Output the (x, y) coordinate of the center of the cell containing the given text.  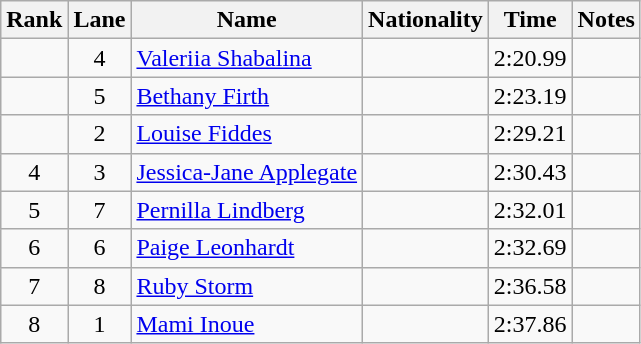
2:30.43 (530, 172)
Time (530, 20)
Louise Fiddes (247, 134)
Name (247, 20)
2:23.19 (530, 96)
Ruby Storm (247, 286)
2:29.21 (530, 134)
Rank (34, 20)
2:32.01 (530, 210)
2 (100, 134)
Paige Leonhardt (247, 248)
Lane (100, 20)
Valeriia Shabalina (247, 58)
2:37.86 (530, 324)
Notes (606, 20)
2:36.58 (530, 286)
Mami Inoue (247, 324)
2:32.69 (530, 248)
Pernilla Lindberg (247, 210)
Nationality (426, 20)
Jessica-Jane Applegate (247, 172)
3 (100, 172)
1 (100, 324)
2:20.99 (530, 58)
Bethany Firth (247, 96)
